Determine the (X, Y) coordinate at the center of the cell enclosing the given text.  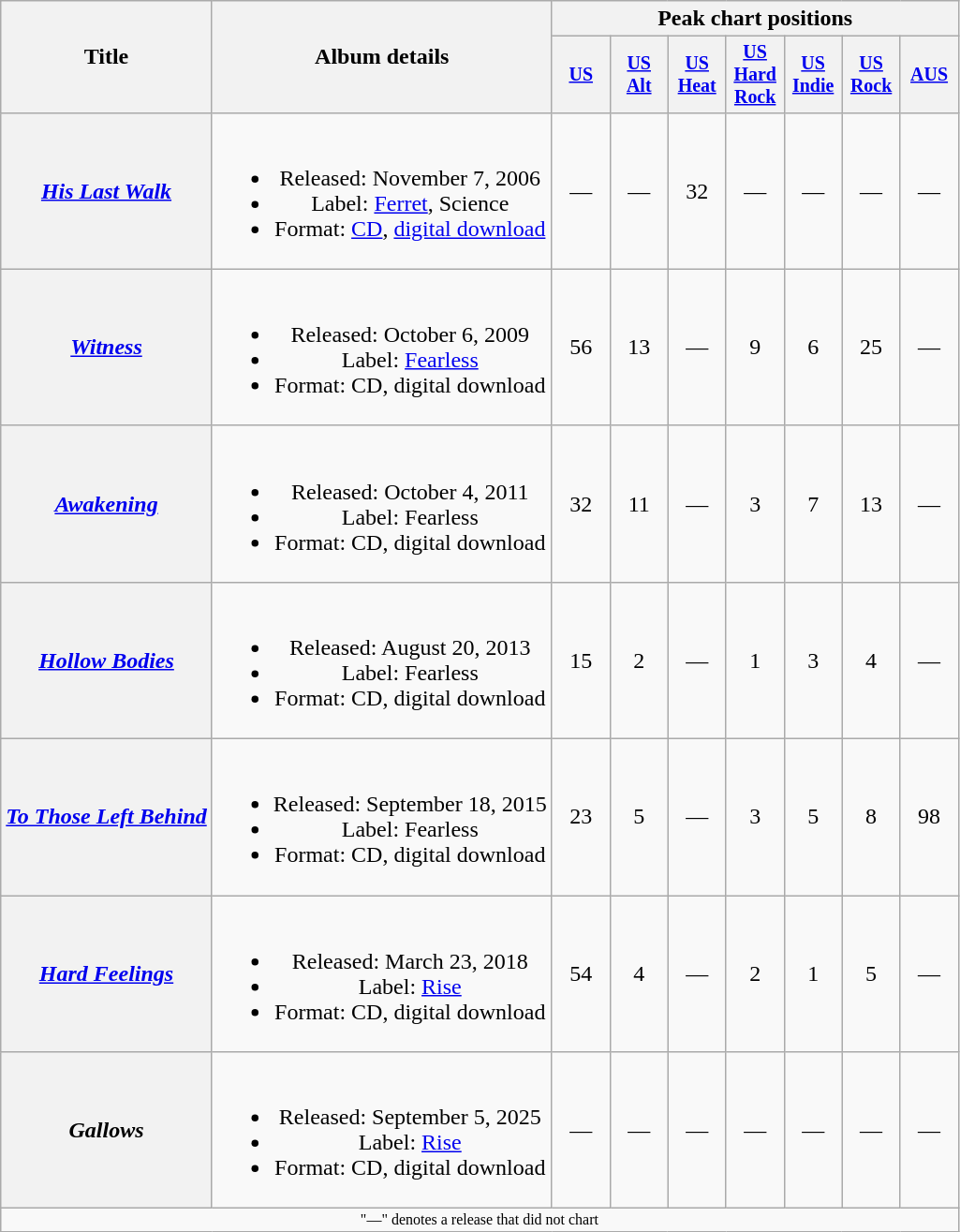
8 (871, 817)
Album details (382, 57)
Released: October 4, 2011Label: FearlessFormat: CD, digital download (382, 504)
6 (813, 347)
23 (581, 817)
US (581, 75)
Gallows (107, 1130)
USAlt (639, 75)
USRock (871, 75)
Peak chart positions (755, 19)
Hollow Bodies (107, 660)
25 (871, 347)
USIndie (813, 75)
Title (107, 57)
AUS (929, 75)
Released: November 7, 2006Label: Ferret, ScienceFormat: CD, digital download (382, 191)
9 (755, 347)
54 (581, 974)
Released: August 20, 2013Label: FearlessFormat: CD, digital download (382, 660)
7 (813, 504)
USHard Rock (755, 75)
15 (581, 660)
"—" denotes a release that did not chart (480, 1220)
Released: September 5, 2025Label: RiseFormat: CD, digital download (382, 1130)
Released: September 18, 2015Label: FearlessFormat: CD, digital download (382, 817)
98 (929, 817)
Hard Feelings (107, 974)
Released: October 6, 2009Label: FearlessFormat: CD, digital download (382, 347)
His Last Walk (107, 191)
Awakening (107, 504)
Released: March 23, 2018Label: RiseFormat: CD, digital download (382, 974)
11 (639, 504)
Witness (107, 347)
56 (581, 347)
USHeat (697, 75)
To Those Left Behind (107, 817)
